Output the (X, Y) coordinate of the center of the cell containing the given text.  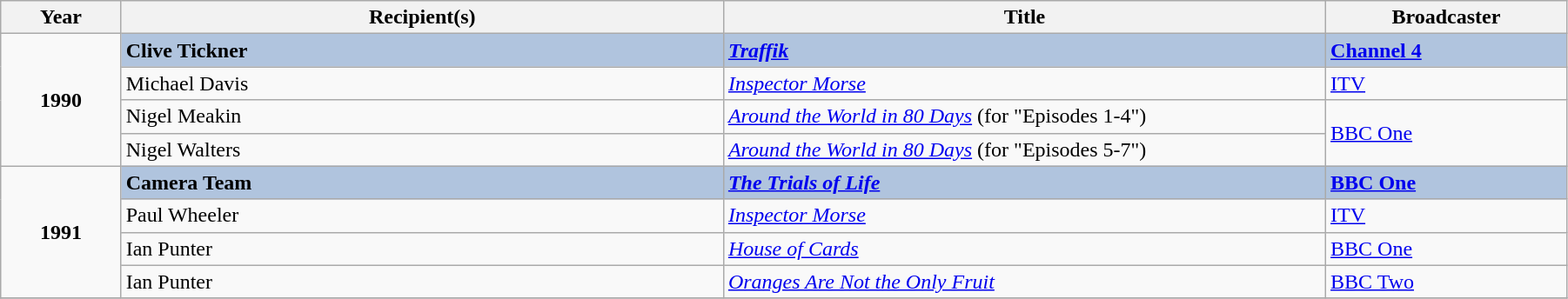
Year (61, 17)
Paul Wheeler (422, 216)
Clive Tickner (422, 50)
Channel 4 (1446, 50)
Broadcaster (1446, 17)
1991 (61, 232)
Traffik (1024, 50)
Around the World in 80 Days (for "Episodes 5-7") (1024, 149)
The Trials of Life (1024, 183)
Michael Davis (422, 83)
Title (1024, 17)
Camera Team (422, 183)
Recipient(s) (422, 17)
Around the World in 80 Days (for "Episodes 1-4") (1024, 116)
Nigel Meakin (422, 116)
House of Cards (1024, 249)
Nigel Walters (422, 149)
1990 (61, 100)
Oranges Are Not the Only Fruit (1024, 282)
BBC Two (1446, 282)
